For the text-containing cell, return its midpoint in (X, Y) coordinate format. 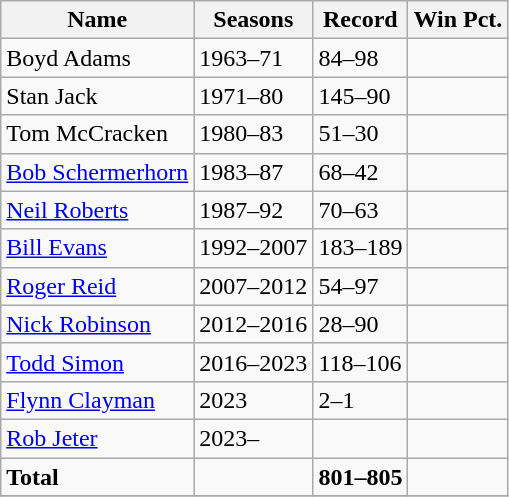
Win Pct. (458, 20)
183–189 (360, 248)
118–106 (360, 362)
2023– (254, 438)
51–30 (360, 134)
Name (98, 20)
Boyd Adams (98, 58)
1963–71 (254, 58)
2007–2012 (254, 286)
2–1 (360, 400)
Roger Reid (98, 286)
1971–80 (254, 96)
1992–2007 (254, 248)
Nick Robinson (98, 324)
2016–2023 (254, 362)
Flynn Clayman (98, 400)
Bob Schermerhorn (98, 172)
84–98 (360, 58)
Total (98, 477)
68–42 (360, 172)
2023 (254, 400)
145–90 (360, 96)
1980–83 (254, 134)
Neil Roberts (98, 210)
2012–2016 (254, 324)
Bill Evans (98, 248)
28–90 (360, 324)
54–97 (360, 286)
801–805 (360, 477)
Rob Jeter (98, 438)
Seasons (254, 20)
Todd Simon (98, 362)
Stan Jack (98, 96)
Tom McCracken (98, 134)
70–63 (360, 210)
1987–92 (254, 210)
Record (360, 20)
1983–87 (254, 172)
